Return (x, y) of the center of cell containing provided text 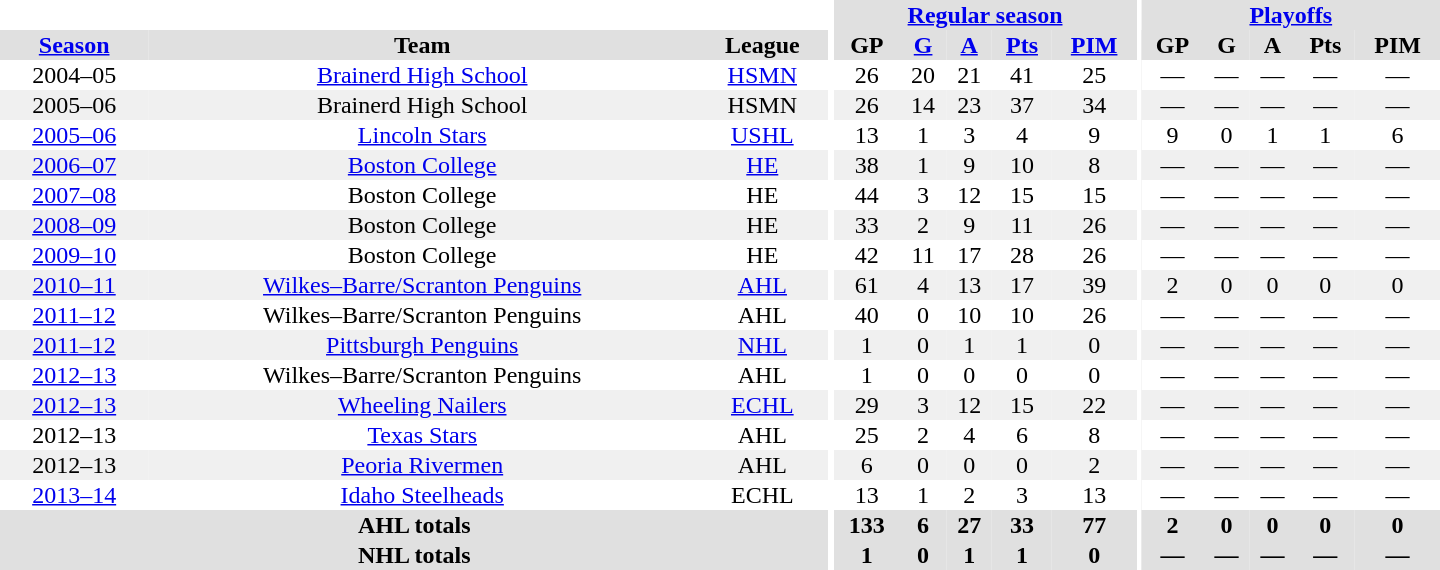
41 (1022, 75)
Playoffs (1291, 15)
77 (1094, 525)
28 (1022, 255)
2004–05 (74, 75)
42 (867, 255)
23 (969, 105)
40 (867, 315)
USHL (762, 135)
44 (867, 195)
Texas Stars (422, 435)
Pittsburgh Penguins (422, 345)
14 (923, 105)
Season (74, 45)
2010–11 (74, 285)
133 (867, 525)
Idaho Steelheads (422, 495)
Regular season (986, 15)
AHL totals (414, 525)
2006–07 (74, 165)
2013–14 (74, 495)
League (762, 45)
22 (1094, 405)
38 (867, 165)
2007–08 (74, 195)
NHL totals (414, 555)
34 (1094, 105)
Wheeling Nailers (422, 405)
29 (867, 405)
2009–10 (74, 255)
Lincoln Stars (422, 135)
27 (969, 525)
Team (422, 45)
NHL (762, 345)
37 (1022, 105)
Peoria Rivermen (422, 465)
20 (923, 75)
61 (867, 285)
2008–09 (74, 225)
21 (969, 75)
39 (1094, 285)
